Determine the [x, y] coordinate at the center of the cell enclosing the given text.  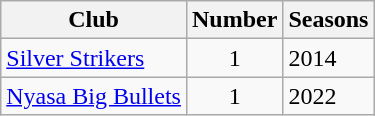
Seasons [328, 20]
2014 [328, 58]
Club [94, 20]
Nyasa Big Bullets [94, 96]
Silver Strikers [94, 58]
2022 [328, 96]
Number [234, 20]
